For the text-containing cell, return its midpoint in (x, y) coordinate format. 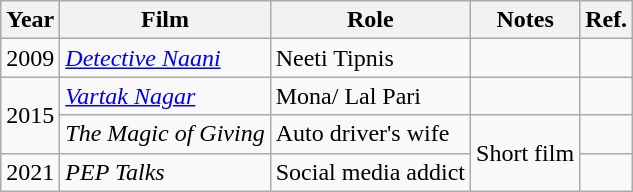
Year (30, 20)
Ref. (606, 20)
Detective Naani (165, 58)
Auto driver's wife (370, 134)
The Magic of Giving (165, 134)
PEP Talks (165, 172)
Mona/ Lal Pari (370, 96)
2009 (30, 58)
Neeti Tipnis (370, 58)
Notes (526, 20)
Social media addict (370, 172)
Vartak Nagar (165, 96)
Short film (526, 153)
Role (370, 20)
2015 (30, 115)
2021 (30, 172)
Film (165, 20)
